For the text-containing cell, return its midpoint in (x, y) coordinate format. 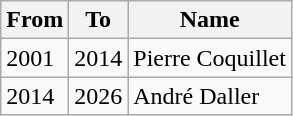
To (98, 20)
2026 (98, 96)
From (35, 20)
2001 (35, 58)
Pierre Coquillet (210, 58)
André Daller (210, 96)
Name (210, 20)
